Scan for the cell matching the given text and deliver its [x, y] coordinate at center. 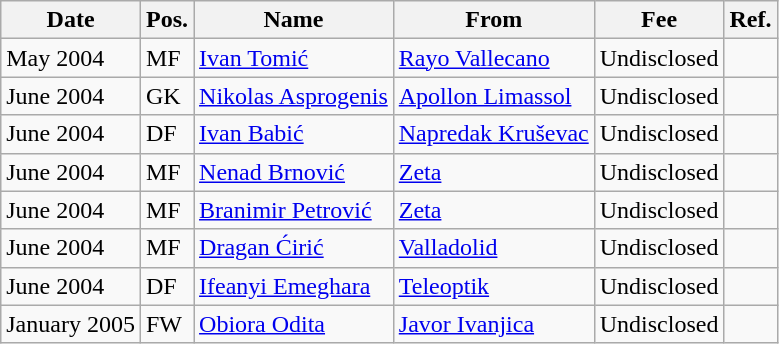
Date [71, 20]
Ivan Tomić [294, 58]
Apollon Limassol [494, 96]
From [494, 20]
May 2004 [71, 58]
Nenad Brnović [294, 172]
FW [166, 324]
Ivan Babić [294, 134]
Name [294, 20]
Ref. [750, 20]
Pos. [166, 20]
Branimir Petrović [294, 210]
Rayo Vallecano [494, 58]
Dragan Ćirić [294, 248]
Fee [659, 20]
GK [166, 96]
Ifeanyi Emeghara [294, 286]
Javor Ivanjica [494, 324]
Obiora Odita [294, 324]
Valladolid [494, 248]
Teleoptik [494, 286]
January 2005 [71, 324]
Napredak Kruševac [494, 134]
Nikolas Asprogenis [294, 96]
